Scan for the cell matching the given text and deliver its (X, Y) coordinate at center. 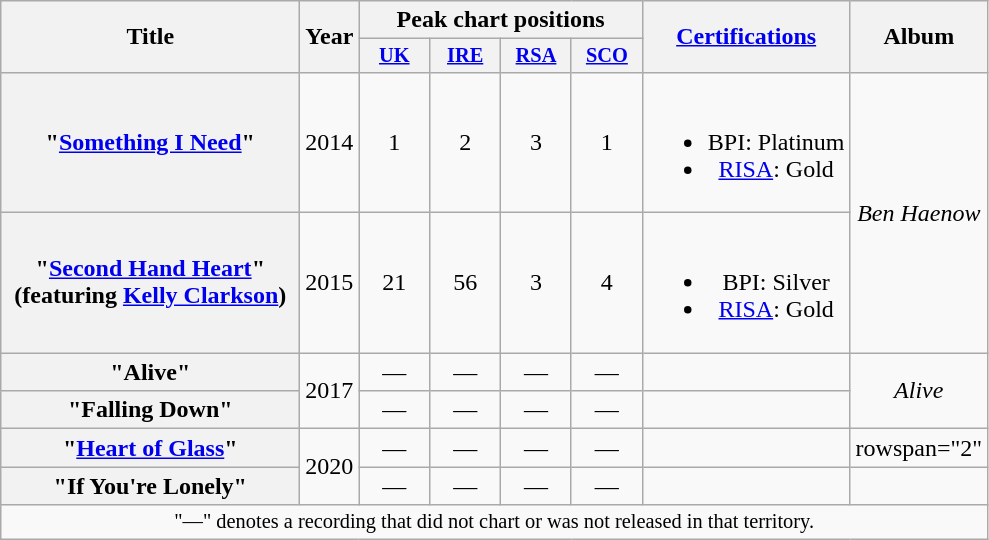
IRE (466, 56)
Peak chart positions (500, 20)
2 (466, 142)
Ben Haenow (919, 212)
Album (919, 37)
2020 (330, 467)
"If You're Lonely" (150, 486)
RSA (536, 56)
SCO (606, 56)
4 (606, 283)
"Second Hand Heart"(featuring Kelly Clarkson) (150, 283)
UK (394, 56)
Title (150, 37)
"—" denotes a recording that did not chart or was not released in that territory. (494, 522)
BPI: PlatinumRISA: Gold (746, 142)
"Heart of Glass" (150, 448)
"Falling Down" (150, 410)
rowspan="2" (919, 448)
"Alive" (150, 372)
56 (466, 283)
Certifications (746, 37)
21 (394, 283)
Alive (919, 391)
2014 (330, 142)
Year (330, 37)
2015 (330, 283)
2017 (330, 391)
"Something I Need" (150, 142)
BPI: SilverRISA: Gold (746, 283)
